Detect which cell encompasses the target text, then output its [X, Y] center coordinate. 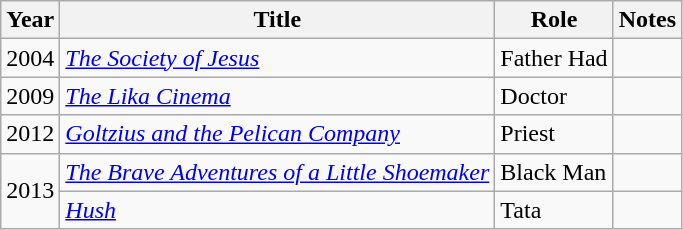
Father Had [554, 58]
Title [278, 20]
Year [30, 20]
2004 [30, 58]
Goltzius and the Pelican Company [278, 134]
Role [554, 20]
Notes [647, 20]
Tata [554, 210]
The Brave Adventures of a Little Shoemaker [278, 172]
2012 [30, 134]
2013 [30, 191]
Hush [278, 210]
The Society of Jesus [278, 58]
Black Man [554, 172]
The Lika Cinema [278, 96]
Priest [554, 134]
Doctor [554, 96]
2009 [30, 96]
